Identify which cell holds the provided text, then report its [x, y] central coordinate. 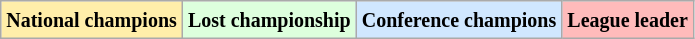
Lost championship [269, 20]
National champions [92, 20]
Conference champions [459, 20]
League leader [628, 20]
